Capture the cell that displays the provided text and extract its (x, y) central coordinate. 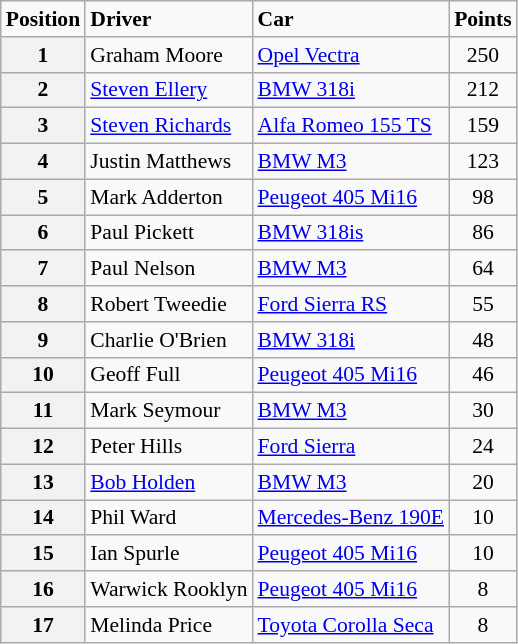
7 (43, 269)
Warwick Rooklyn (168, 589)
Steven Ellery (168, 90)
Paul Nelson (168, 269)
212 (483, 90)
30 (483, 411)
Car (352, 19)
Geoff Full (168, 375)
Phil Ward (168, 518)
15 (43, 554)
Ian Spurle (168, 554)
Mercedes-Benz 190E (352, 518)
Graham Moore (168, 55)
6 (43, 233)
159 (483, 126)
Steven Richards (168, 126)
2 (43, 90)
9 (43, 340)
86 (483, 233)
250 (483, 55)
14 (43, 518)
12 (43, 447)
Mark Seymour (168, 411)
17 (43, 625)
3 (43, 126)
46 (483, 375)
Robert Tweedie (168, 304)
1 (43, 55)
Melinda Price (168, 625)
Charlie O'Brien (168, 340)
Ford Sierra (352, 447)
Ford Sierra RS (352, 304)
11 (43, 411)
Peter Hills (168, 447)
Opel Vectra (352, 55)
55 (483, 304)
Mark Adderton (168, 197)
Driver (168, 19)
Position (43, 19)
16 (43, 589)
Alfa Romeo 155 TS (352, 126)
98 (483, 197)
24 (483, 447)
BMW 318is (352, 233)
Points (483, 19)
Justin Matthews (168, 162)
20 (483, 482)
Toyota Corolla Seca (352, 625)
Paul Pickett (168, 233)
64 (483, 269)
5 (43, 197)
48 (483, 340)
123 (483, 162)
4 (43, 162)
Bob Holden (168, 482)
13 (43, 482)
